Return the (X, Y) coordinate for the center point of the cell that contains the specified text.  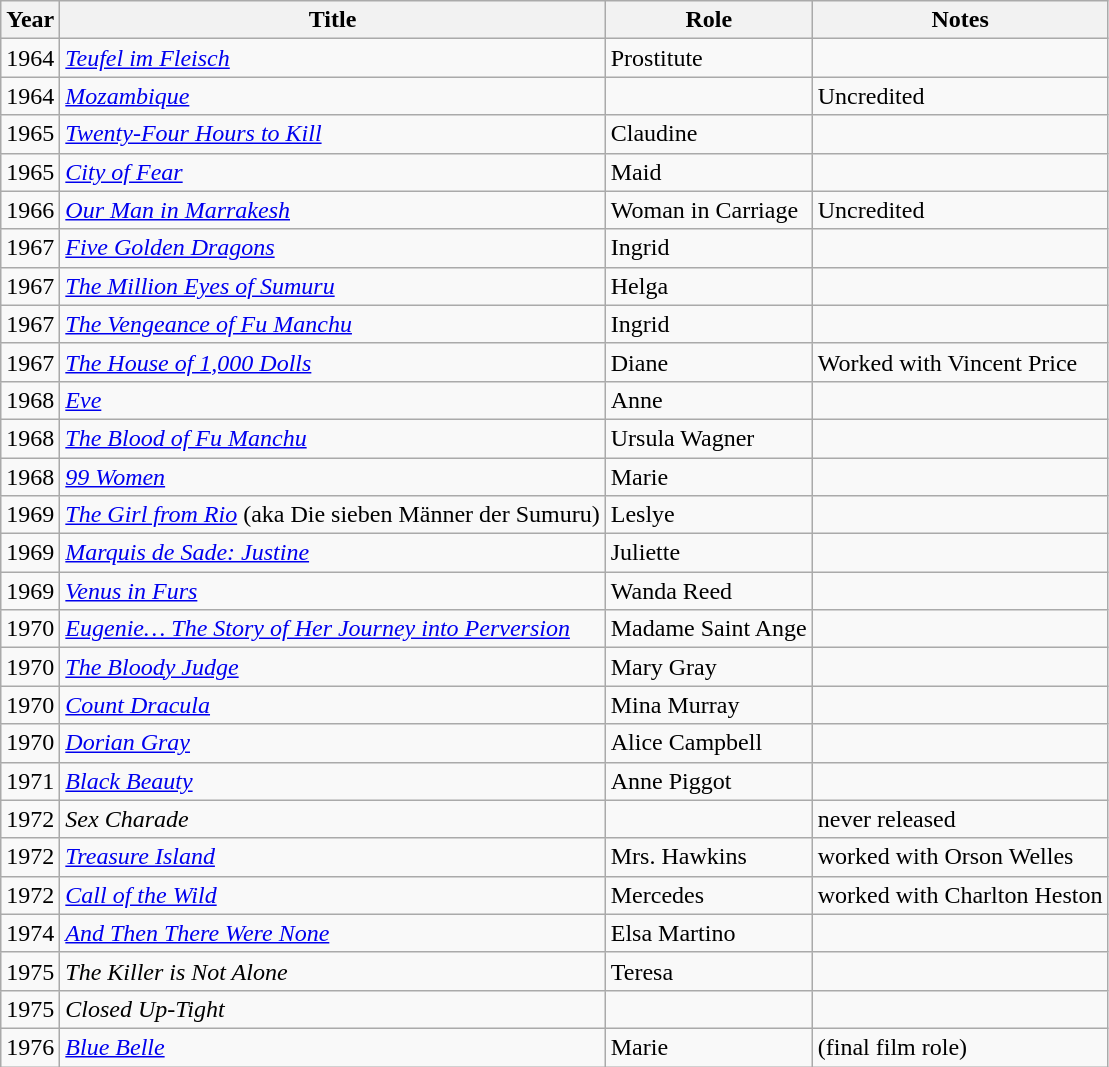
1966 (30, 210)
Teresa (708, 971)
Mary Gray (708, 667)
The Million Eyes of Sumuru (332, 286)
Anne (708, 400)
Helga (708, 286)
Leslye (708, 515)
Wanda Reed (708, 591)
1976 (30, 1047)
Worked with Vincent Price (960, 362)
Title (332, 20)
Venus in Furs (332, 591)
Black Beauty (332, 781)
Year (30, 20)
Mrs. Hawkins (708, 857)
Ursula Wagner (708, 438)
worked with Orson Welles (960, 857)
Diane (708, 362)
Mina Murray (708, 705)
Mercedes (708, 895)
The Bloody Judge (332, 667)
And Then There Were None (332, 933)
City of Fear (332, 172)
Dorian Gray (332, 743)
Treasure Island (332, 857)
Sex Charade (332, 819)
(final film role) (960, 1047)
Call of the Wild (332, 895)
The Blood of Fu Manchu (332, 438)
worked with Charlton Heston (960, 895)
Mozambique (332, 96)
1974 (30, 933)
never released (960, 819)
Prostitute (708, 58)
The House of 1,000 Dolls (332, 362)
Our Man in Marrakesh (332, 210)
The Killer is Not Alone (332, 971)
Count Dracula (332, 705)
Role (708, 20)
Blue Belle (332, 1047)
Eugenie… The Story of Her Journey into Perversion (332, 629)
Eve (332, 400)
Notes (960, 20)
Five Golden Dragons (332, 248)
Twenty-Four Hours to Kill (332, 134)
The Girl from Rio (aka Die sieben Männer der Sumuru) (332, 515)
99 Women (332, 477)
Juliette (708, 553)
The Vengeance of Fu Manchu (332, 324)
Closed Up-Tight (332, 1009)
Anne Piggot (708, 781)
Teufel im Fleisch (332, 58)
Madame Saint Ange (708, 629)
Alice Campbell (708, 743)
1971 (30, 781)
Marquis de Sade: Justine (332, 553)
Claudine (708, 134)
Maid (708, 172)
Elsa Martino (708, 933)
Woman in Carriage (708, 210)
